From the cell containing the given text, extract its center point as [x, y] coordinate. 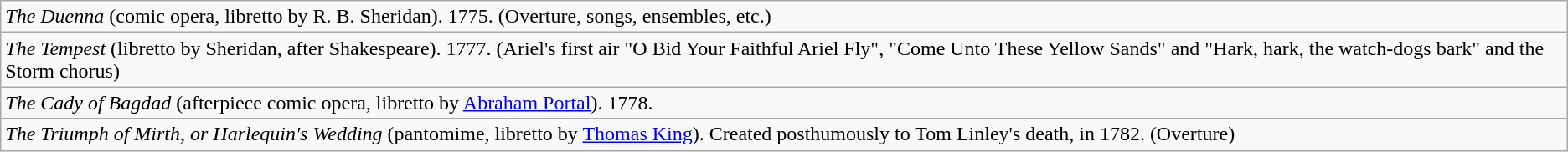
The Duenna (comic opera, libretto by R. B. Sheridan). 1775. (Overture, songs, ensembles, etc.) [784, 17]
The Cady of Bagdad (afterpiece comic opera, libretto by Abraham Portal). 1778. [784, 103]
The Triumph of Mirth, or Harlequin's Wedding (pantomime, libretto by Thomas King). Created posthumously to Tom Linley's death, in 1782. (Overture) [784, 134]
